Identify which cell holds the provided text, then report its [X, Y] central coordinate. 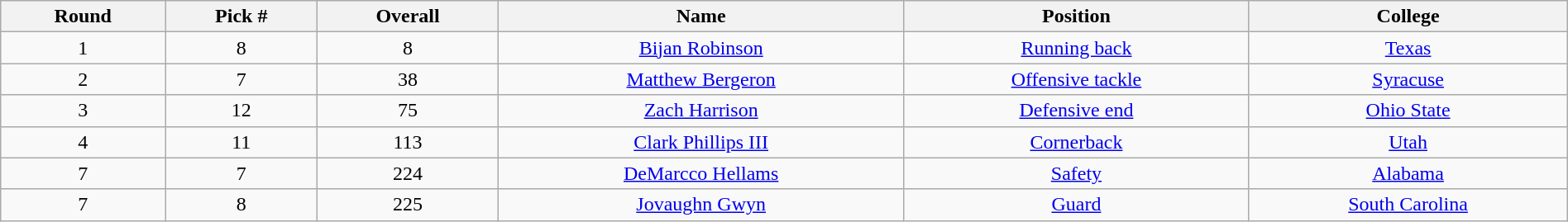
3 [83, 111]
Overall [409, 17]
Zach Harrison [701, 111]
38 [409, 79]
Cornerback [1077, 142]
South Carolina [1408, 205]
Texas [1408, 48]
Guard [1077, 205]
75 [409, 111]
113 [409, 142]
Defensive end [1077, 111]
Alabama [1408, 173]
Safety [1077, 173]
Utah [1408, 142]
Offensive tackle [1077, 79]
12 [241, 111]
224 [409, 173]
Position [1077, 17]
225 [409, 205]
Running back [1077, 48]
Syracuse [1408, 79]
Round [83, 17]
Pick # [241, 17]
DeMarcco Hellams [701, 173]
Bijan Robinson [701, 48]
Name [701, 17]
Jovaughn Gwyn [701, 205]
College [1408, 17]
11 [241, 142]
1 [83, 48]
4 [83, 142]
Clark Phillips III [701, 142]
Matthew Bergeron [701, 79]
2 [83, 79]
Ohio State [1408, 111]
